Find where the given text appears and provide that cell's center as (X, Y) coordinate. 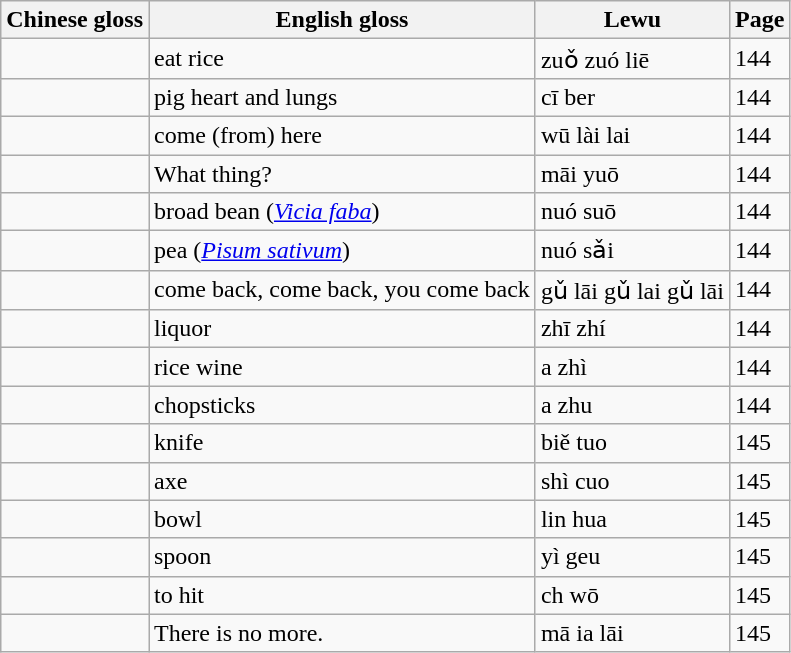
What thing? (342, 173)
ch wō (632, 595)
a zhu (632, 405)
zuǒ zuó liē (632, 59)
knife (342, 443)
mā ia lāi (632, 633)
spoon (342, 557)
cī ber (632, 97)
Lewu (632, 20)
to hit (342, 595)
There is no more. (342, 633)
pig heart and lungs (342, 97)
a zhì (632, 367)
nuó suō (632, 212)
bowl (342, 519)
nuó sǎi (632, 251)
māi yuō (632, 173)
wū lài lai (632, 135)
chopsticks (342, 405)
lin hua (632, 519)
zhī zhí (632, 329)
eat rice (342, 59)
come (from) here (342, 135)
axe (342, 481)
gǔ lāi gǔ lai gǔ lāi (632, 290)
liquor (342, 329)
yì geu (632, 557)
rice wine (342, 367)
Chinese gloss (75, 20)
broad bean (Vicia faba) (342, 212)
biě tuo (632, 443)
shì cuo (632, 481)
pea (Pisum sativum) (342, 251)
English gloss (342, 20)
come back, come back, you come back (342, 290)
Page (759, 20)
